For the text-containing cell, return its midpoint in [x, y] coordinate format. 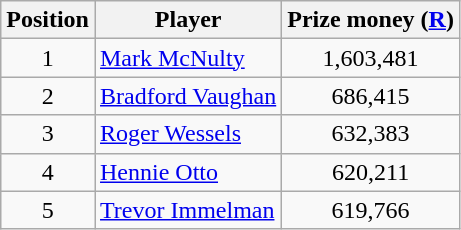
Position [48, 20]
620,211 [371, 172]
Bradford Vaughan [188, 96]
Trevor Immelman [188, 210]
Roger Wessels [188, 134]
686,415 [371, 96]
Prize money (R) [371, 20]
1,603,481 [371, 58]
2 [48, 96]
5 [48, 210]
632,383 [371, 134]
4 [48, 172]
1 [48, 58]
Hennie Otto [188, 172]
Player [188, 20]
Mark McNulty [188, 58]
3 [48, 134]
619,766 [371, 210]
